Search for the cell housing the specified text and yield its (X, Y) center coordinate. 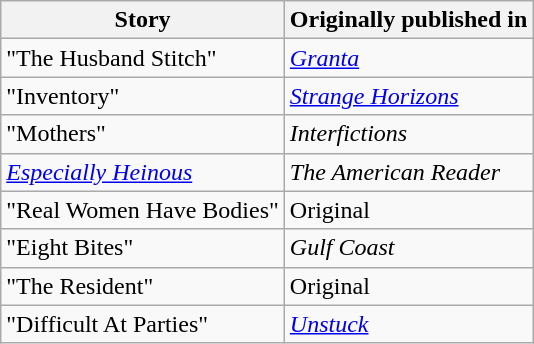
Unstuck (408, 324)
Especially Heinous (143, 172)
Strange Horizons (408, 96)
"Mothers" (143, 134)
Gulf Coast (408, 248)
Story (143, 20)
Originally published in (408, 20)
"Difficult At Parties" (143, 324)
"Eight Bites" (143, 248)
"The Resident" (143, 286)
"Real Women Have Bodies" (143, 210)
Interfictions (408, 134)
"The Husband Stitch" (143, 58)
Granta (408, 58)
"Inventory" (143, 96)
The American Reader (408, 172)
